Output the (x, y) coordinate of the center of the cell containing the given text.  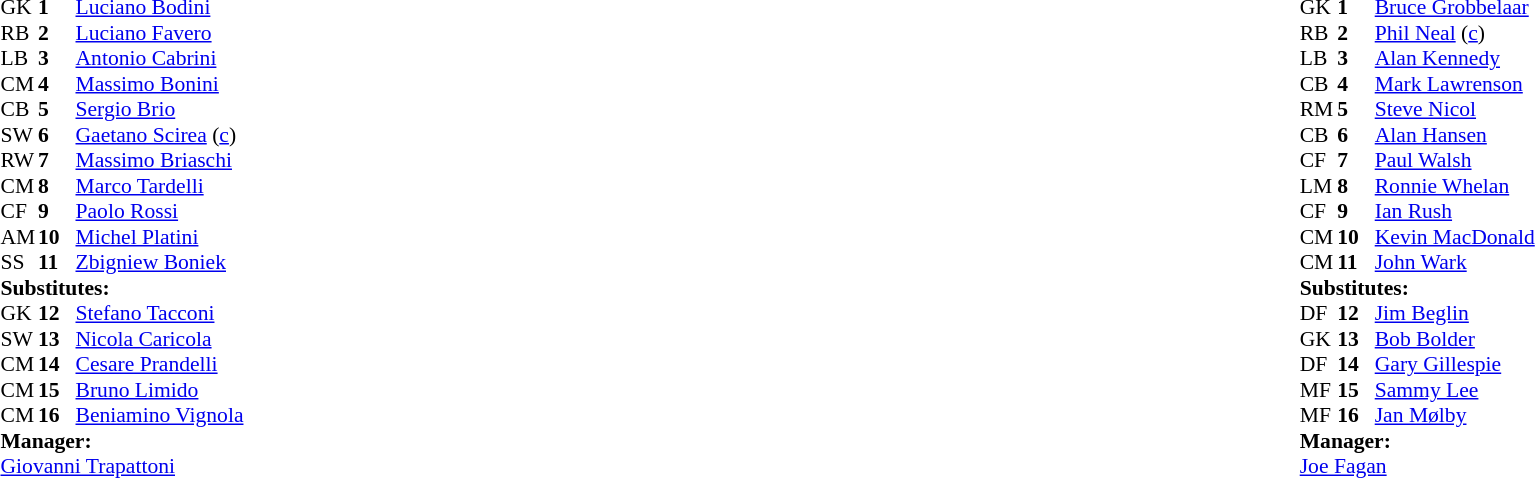
RW (19, 161)
Gaetano Scirea (c) (160, 135)
Michel Platini (160, 237)
Massimo Briaschi (160, 161)
Jan Mølby (1455, 415)
Sammy Lee (1455, 390)
Zbigniew Boniek (160, 263)
LM (1319, 186)
Massimo Bonini (160, 84)
Luciano Favero (160, 33)
Beniamino Vignola (160, 415)
Bob Bolder (1455, 339)
SS (19, 263)
Marco Tardelli (160, 186)
Sergio Brio (160, 109)
Alan Kennedy (1455, 59)
John Wark (1455, 263)
Paul Walsh (1455, 161)
Phil Neal (c) (1455, 33)
Nicola Caricola (160, 339)
AM (19, 237)
Bruno Limido (160, 390)
Cesare Prandelli (160, 365)
Alan Hansen (1455, 135)
Kevin MacDonald (1455, 237)
Paolo Rossi (160, 211)
Ronnie Whelan (1455, 186)
Stefano Tacconi (160, 313)
Steve Nicol (1455, 109)
Gary Gillespie (1455, 365)
Antonio Cabrini (160, 59)
Mark Lawrenson (1455, 84)
RM (1319, 109)
Ian Rush (1455, 211)
Jim Beglin (1455, 313)
